Provide the [X, Y] coordinate of the cell's center where the given text is located.  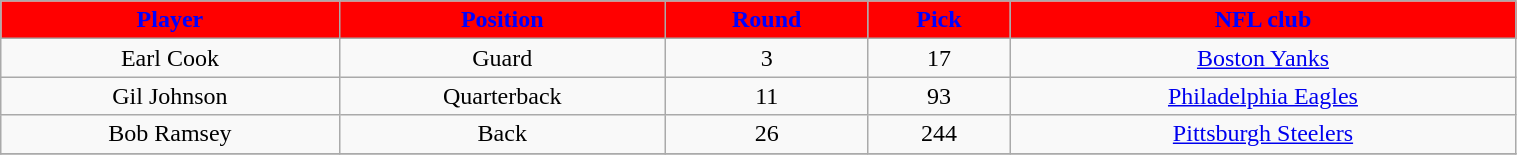
Pittsburgh Steelers [1263, 134]
Gil Johnson [170, 96]
Position [502, 20]
Round [766, 20]
93 [939, 96]
Guard [502, 58]
Earl Cook [170, 58]
26 [766, 134]
11 [766, 96]
Boston Yanks [1263, 58]
Player [170, 20]
3 [766, 58]
244 [939, 134]
Pick [939, 20]
NFL club [1263, 20]
Quarterback [502, 96]
Back [502, 134]
Philadelphia Eagles [1263, 96]
17 [939, 58]
Bob Ramsey [170, 134]
